Scan for the cell matching the given text and deliver its [X, Y] coordinate at center. 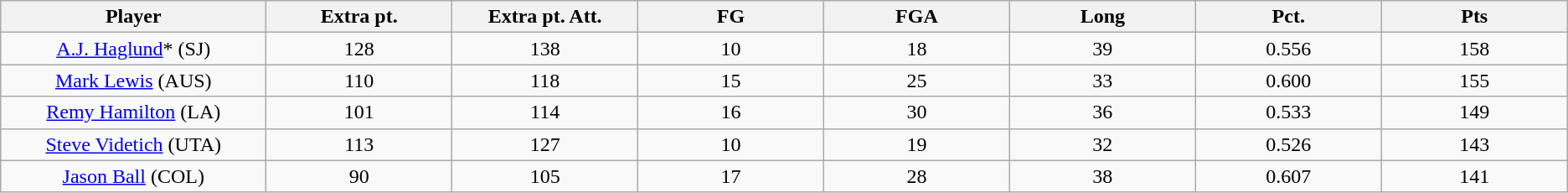
16 [731, 112]
0.600 [1288, 81]
Pts [1474, 17]
A.J. Haglund* (SJ) [134, 49]
32 [1102, 144]
28 [916, 176]
141 [1474, 176]
0.556 [1288, 49]
19 [916, 144]
Steve Videtich (UTA) [134, 144]
25 [916, 81]
33 [1102, 81]
FG [731, 17]
39 [1102, 49]
138 [545, 49]
Extra pt. Att. [545, 17]
0.533 [1288, 112]
114 [545, 112]
113 [359, 144]
128 [359, 49]
158 [1474, 49]
Pct. [1288, 17]
118 [545, 81]
105 [545, 176]
30 [916, 112]
Jason Ball (COL) [134, 176]
15 [731, 81]
Player [134, 17]
155 [1474, 81]
18 [916, 49]
101 [359, 112]
0.607 [1288, 176]
Mark Lewis (AUS) [134, 81]
38 [1102, 176]
17 [731, 176]
36 [1102, 112]
149 [1474, 112]
0.526 [1288, 144]
Remy Hamilton (LA) [134, 112]
Extra pt. [359, 17]
90 [359, 176]
110 [359, 81]
143 [1474, 144]
Long [1102, 17]
127 [545, 144]
FGA [916, 17]
